Return the [x, y] coordinate for the center point of the cell that contains the specified text.  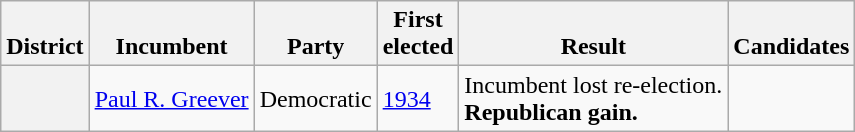
Paul R. Greever [172, 98]
Democratic [316, 98]
Incumbent lost re-election.Republican gain. [594, 98]
Result [594, 34]
Candidates [792, 34]
1934 [418, 98]
District [45, 34]
Party [316, 34]
Incumbent [172, 34]
Firstelected [418, 34]
